Pinpoint the cell where the given text exists, returning its [x, y] midpoint coordinate. 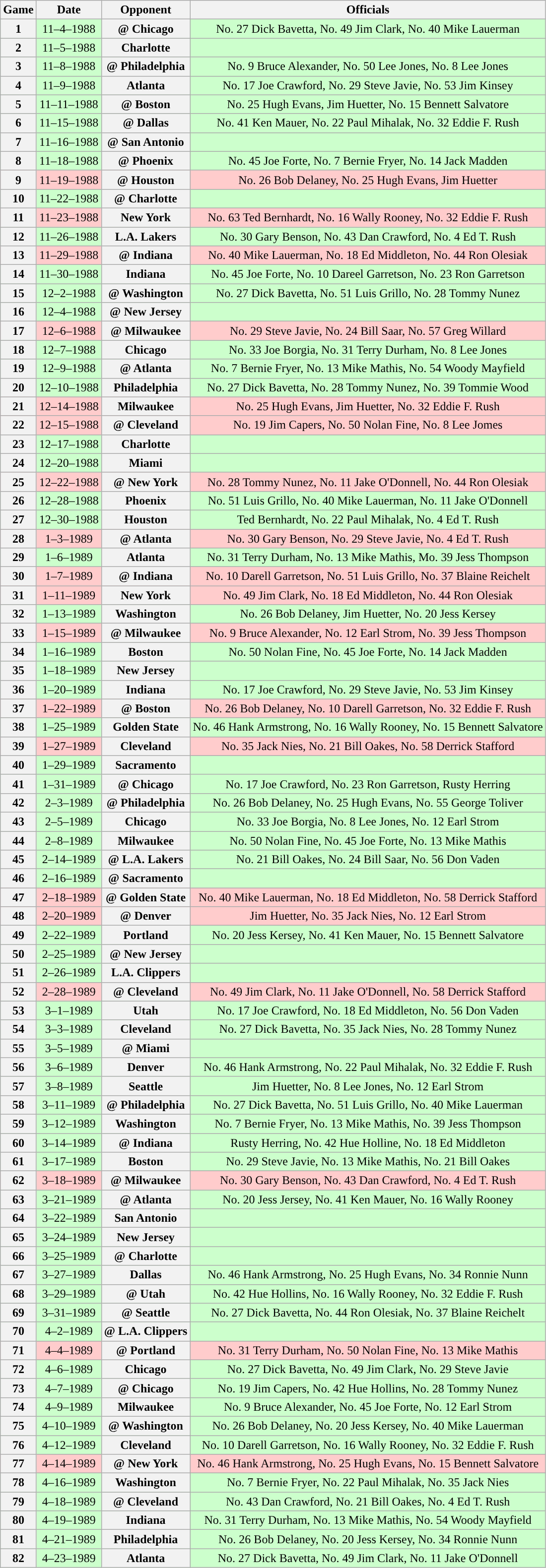
No. 50 Nolan Fine, No. 45 Joe Forte, No. 13 Mike Mathis [368, 841]
No. 26 Bob Delaney, No. 25 Hugh Evans, No. 55 George Toliver [368, 803]
22 [18, 425]
1 [18, 29]
No. 46 Hank Armstrong, No. 22 Paul Mihalak, No. 32 Eddie F. Rush [368, 1067]
No. 27 Dick Bavetta, No. 51 Luis Grillo, No. 28 Tommy Nunez [368, 293]
51 [18, 973]
No. 46 Hank Armstrong, No. 16 Wally Rooney, No. 15 Bennett Salvatore [368, 727]
@ Houston [146, 180]
No. 20 Jess Kersey, No. 41 Ken Mauer, No. 15 Bennett Salvatore [368, 935]
54 [18, 1029]
81 [18, 1539]
No. 50 Nolan Fine, No. 45 Joe Forte, No. 14 Jack Madden [368, 652]
34 [18, 652]
11–26–1988 [68, 237]
Seattle [146, 1086]
@ Portland [146, 1350]
11–18–1988 [68, 161]
No. 7 Bernie Fryer, No. 13 Mike Mathis, No. 54 Woody Mayfield [368, 369]
Utah [146, 1010]
3–8–1989 [68, 1086]
Rusty Herring, No. 42 Hue Holline, No. 18 Ed Middleton [368, 1142]
12–4–1988 [68, 312]
3–14–1989 [68, 1142]
No. 29 Steve Javie, No. 24 Bill Saar, No. 57 Greg Willard [368, 331]
46 [18, 878]
30 [18, 576]
35 [18, 671]
No. 45 Joe Forte, No. 10 Dareel Garretson, No. 23 Ron Garretson [368, 274]
2–20–1989 [68, 916]
No. 27 Dick Bavetta, No. 28 Tommy Nunez, No. 39 Tommie Wood [368, 387]
No. 10 Darell Garretson, No. 16 Wally Rooney, No. 32 Eddie F. Rush [368, 1445]
Ted Bernhardt, No. 22 Paul Mihalak, No. 4 Ed T. Rush [368, 519]
@ San Antonio [146, 142]
78 [18, 1483]
76 [18, 1445]
3–5–1989 [68, 1048]
11–22–1988 [68, 198]
1–31–1989 [68, 784]
3–24–1989 [68, 1237]
77 [18, 1464]
San Antonio [146, 1218]
39 [18, 746]
32 [18, 614]
12–15–1988 [68, 425]
4–10–1989 [68, 1426]
No. 27 Dick Bavetta, No. 51 Luis Grillo, No. 40 Mike Lauerman [368, 1105]
11–8–1988 [68, 66]
3–1–1989 [68, 1010]
45 [18, 860]
No. 26 Bob Delaney, No. 20 Jess Kersey, No. 34 Ronnie Nunn [368, 1539]
No. 31 Terry Durham, No. 13 Mike Mathis, Mo. 39 Jess Thompson [368, 558]
24 [18, 463]
1–3–1989 [68, 538]
No. 26 Bob Delaney, No. 25 Hugh Evans, Jim Huetter [368, 180]
1–6–1989 [68, 558]
Phoenix [146, 501]
13 [18, 255]
No. 25 Hugh Evans, Jim Huetter, No. 15 Bennett Salvatore [368, 104]
L.A. Lakers [146, 237]
11–11–1988 [68, 104]
3–17–1989 [68, 1162]
1–13–1989 [68, 614]
25 [18, 482]
4–18–1989 [68, 1502]
@ L.A. Lakers [146, 860]
61 [18, 1162]
12–2–1988 [68, 293]
53 [18, 1010]
No. 63 Ted Bernhardt, No. 16 Wally Rooney, No. 32 Eddie F. Rush [368, 217]
Portland [146, 935]
No. 49 Jim Clark, No. 11 Jake O'Donnell, No. 58 Derrick Stafford [368, 992]
4–4–1989 [68, 1350]
Jim Huetter, No. 35 Jack Nies, No. 12 Earl Strom [368, 916]
66 [18, 1256]
3–27–1989 [68, 1275]
65 [18, 1237]
3–3–1989 [68, 1029]
No. 45 Joe Forte, No. 7 Bernie Fryer, No. 14 Jack Madden [368, 161]
No. 9 Bruce Alexander, No. 45 Joe Forte, No. 12 Earl Strom [368, 1407]
Houston [146, 519]
1–7–1989 [68, 576]
68 [18, 1294]
1–25–1989 [68, 727]
No. 17 Joe Crawford, No. 18 Ed Middleton, No. 56 Don Vaden [368, 1010]
No. 27 Dick Bavetta, No. 49 Jim Clark, No. 40 Mike Lauerman [368, 29]
64 [18, 1218]
4–6–1989 [68, 1369]
No. 49 Jim Clark, No. 18 Ed Middleton, No. 44 Ron Olesiak [368, 595]
40 [18, 765]
67 [18, 1275]
12–22–1988 [68, 482]
Opponent [146, 10]
No. 27 Dick Bavetta, No. 35 Jack Nies, No. 28 Tommy Nunez [368, 1029]
21 [18, 406]
7 [18, 142]
@ Phoenix [146, 161]
60 [18, 1142]
57 [18, 1086]
28 [18, 538]
3–29–1989 [68, 1294]
72 [18, 1369]
11–15–1988 [68, 123]
No. 33 Joe Borgia, No. 8 Lee Jones, No. 12 Earl Strom [368, 821]
2–3–1989 [68, 803]
16 [18, 312]
Jim Huetter, No. 8 Lee Jones, No. 12 Earl Strom [368, 1086]
@ Dallas [146, 123]
11–23–1988 [68, 217]
12–9–1988 [68, 369]
No. 46 Hank Armstrong, No. 25 Hugh Evans, No. 34 Ronnie Nunn [368, 1275]
No. 27 Dick Bavetta, No. 49 Jim Clark, No. 11 Jake O'Donnell [368, 1558]
80 [18, 1520]
No. 7 Bernie Fryer, No. 13 Mike Mathis, No. 39 Jess Thompson [368, 1124]
55 [18, 1048]
1–11–1989 [68, 595]
5 [18, 104]
@ Utah [146, 1294]
11–9–1988 [68, 85]
Dallas [146, 1275]
43 [18, 821]
1–27–1989 [68, 746]
No. 9 Bruce Alexander, No. 50 Lee Jones, No. 8 Lee Jones [368, 66]
Miami [146, 463]
82 [18, 1558]
No. 46 Hank Armstrong, No. 25 Hugh Evans, No. 15 Bennett Salvatore [368, 1464]
@ Miami [146, 1048]
69 [18, 1313]
4–16–1989 [68, 1483]
12–17–1988 [68, 444]
No. 29 Steve Javie, No. 13 Mike Mathis, No. 21 Bill Oakes [368, 1162]
No. 26 Bob Delaney, Jim Huetter, No. 20 Jess Kersey [368, 614]
70 [18, 1331]
12–30–1988 [68, 519]
No. 26 Bob Delaney, No. 20 Jess Kersey, No. 40 Mike Lauerman [368, 1426]
12–14–1988 [68, 406]
L.A. Clippers [146, 973]
4 [18, 85]
No. 30 Gary Benson, No. 29 Steve Javie, No. 4 Ed T. Rush [368, 538]
@ Denver [146, 916]
No. 28 Tommy Nunez, No. 11 Jake O'Donnell, No. 44 Ron Olesiak [368, 482]
31 [18, 595]
No. 40 Mike Lauerman, No. 18 Ed Middleton, No. 58 Derrick Stafford [368, 897]
11–16–1988 [68, 142]
10 [18, 198]
56 [18, 1067]
73 [18, 1388]
2–8–1989 [68, 841]
@ Seattle [146, 1313]
4–19–1989 [68, 1520]
33 [18, 633]
44 [18, 841]
11–19–1988 [68, 180]
29 [18, 558]
No. 40 Mike Lauerman, No. 18 Ed Middleton, No. 44 Ron Olesiak [368, 255]
12 [18, 237]
No. 42 Hue Hollins, No. 16 Wally Rooney, No. 32 Eddie F. Rush [368, 1294]
49 [18, 935]
63 [18, 1199]
75 [18, 1426]
2–28–1989 [68, 992]
1–29–1989 [68, 765]
3–12–1989 [68, 1124]
@ L.A. Clippers [146, 1331]
No. 43 Dan Crawford, No. 21 Bill Oakes, No. 4 Ed T. Rush [368, 1502]
Date [68, 10]
3–31–1989 [68, 1313]
No. 17 Joe Crawford, No. 23 Ron Garretson, Rusty Herring [368, 784]
3–25–1989 [68, 1256]
3 [18, 66]
No. 33 Joe Borgia, No. 31 Terry Durham, No. 8 Lee Jones [368, 350]
No. 41 Ken Mauer, No. 22 Paul Mihalak, No. 32 Eddie F. Rush [368, 123]
50 [18, 954]
48 [18, 916]
Game [18, 10]
36 [18, 690]
20 [18, 387]
4–12–1989 [68, 1445]
No. 19 Jim Capers, No. 50 Nolan Fine, No. 8 Lee Jomes [368, 425]
@ Golden State [146, 897]
11 [18, 217]
2–25–1989 [68, 954]
No. 19 Jim Capers, No. 42 Hue Hollins, No. 28 Tommy Nunez [368, 1388]
11–29–1988 [68, 255]
9 [18, 180]
4–7–1989 [68, 1388]
3–21–1989 [68, 1199]
52 [18, 992]
No. 31 Terry Durham, No. 50 Nolan Fine, No. 13 Mike Mathis [368, 1350]
58 [18, 1105]
No. 20 Jess Jersey, No. 41 Ken Mauer, No. 16 Wally Rooney [368, 1199]
1–18–1989 [68, 671]
Officials [368, 10]
2–18–1989 [68, 897]
3–6–1989 [68, 1067]
12–28–1988 [68, 501]
No. 27 Dick Bavetta, No. 44 Ron Olesiak, No. 37 Blaine Reichelt [368, 1313]
2–5–1989 [68, 821]
12–7–1988 [68, 350]
15 [18, 293]
11–4–1988 [68, 29]
4–14–1989 [68, 1464]
No. 9 Bruce Alexander, No. 12 Earl Strom, No. 39 Jess Thompson [368, 633]
2–16–1989 [68, 878]
23 [18, 444]
No. 25 Hugh Evans, Jim Huetter, No. 32 Eddie F. Rush [368, 406]
1–16–1989 [68, 652]
4–9–1989 [68, 1407]
3–11–1989 [68, 1105]
42 [18, 803]
No. 27 Dick Bavetta, No. 49 Jim Clark, No. 29 Steve Javie [368, 1369]
4–21–1989 [68, 1539]
3–18–1989 [68, 1181]
38 [18, 727]
4–23–1989 [68, 1558]
8 [18, 161]
74 [18, 1407]
6 [18, 123]
No. 10 Darell Garretson, No. 51 Luis Grillo, No. 37 Blaine Reichelt [368, 576]
No. 26 Bob Delaney, No. 10 Darell Garretson, No. 32 Eddie F. Rush [368, 708]
No. 21 Bill Oakes, No. 24 Bill Saar, No. 56 Don Vaden [368, 860]
79 [18, 1502]
14 [18, 274]
No. 31 Terry Durham, No. 13 Mike Mathis, No. 54 Woody Mayfield [368, 1520]
1–15–1989 [68, 633]
No. 7 Bernie Fryer, No. 22 Paul Mihalak, No. 35 Jack Nies [368, 1483]
17 [18, 331]
3–22–1989 [68, 1218]
2 [18, 48]
2–14–1989 [68, 860]
71 [18, 1350]
37 [18, 708]
@ Sacramento [146, 878]
59 [18, 1124]
41 [18, 784]
Golden State [146, 727]
1–22–1989 [68, 708]
Sacramento [146, 765]
2–22–1989 [68, 935]
62 [18, 1181]
27 [18, 519]
47 [18, 897]
No. 51 Luis Grillo, No. 40 Mike Lauerman, No. 11 Jake O'Donnell [368, 501]
11–5–1988 [68, 48]
12–10–1988 [68, 387]
12–6–1988 [68, 331]
No. 35 Jack Nies, No. 21 Bill Oakes, No. 58 Derrick Stafford [368, 746]
18 [18, 350]
4–2–1989 [68, 1331]
26 [18, 501]
Denver [146, 1067]
19 [18, 369]
1–20–1989 [68, 690]
2–26–1989 [68, 973]
11–30–1988 [68, 274]
12–20–1988 [68, 463]
